Locate the cell with the specified text and output its [X, Y] center coordinate. 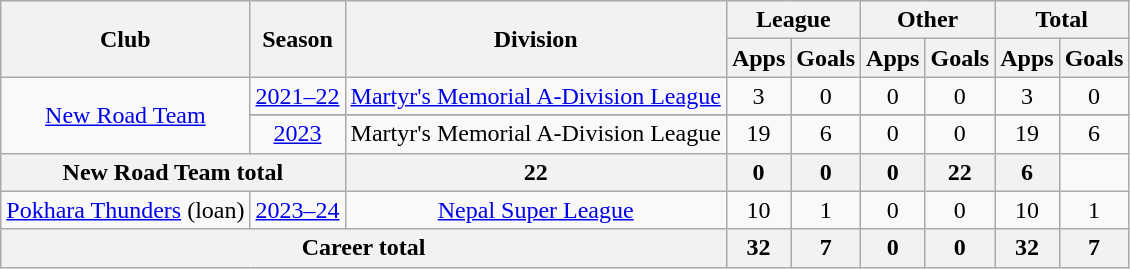
Career total [364, 248]
Nepal Super League [536, 210]
Club [126, 39]
2021–22 [298, 96]
New Road Team [126, 115]
Season [298, 39]
Division [536, 39]
2023 [298, 134]
League [793, 20]
New Road Team total [173, 172]
Total [1062, 20]
2023–24 [298, 210]
Other [928, 20]
Pokhara Thunders (loan) [126, 210]
